Return [X, Y] of the center of cell containing provided text 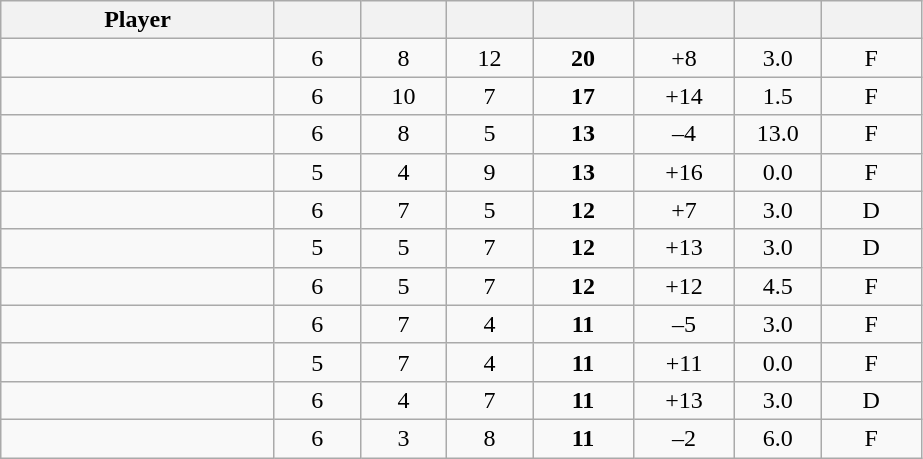
9 [489, 172]
3 [403, 438]
+7 [684, 210]
Player [138, 20]
–4 [684, 134]
+16 [684, 172]
20 [582, 58]
13.0 [778, 134]
1.5 [778, 96]
+14 [684, 96]
17 [582, 96]
6.0 [778, 438]
–5 [684, 324]
–2 [684, 438]
+8 [684, 58]
+11 [684, 362]
10 [403, 96]
+12 [684, 286]
4.5 [778, 286]
